For the text-containing cell, return its midpoint in (x, y) coordinate format. 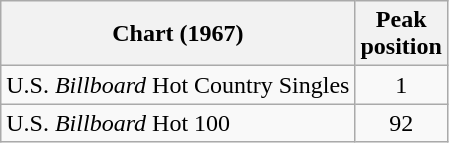
U.S. Billboard Hot Country Singles (178, 85)
92 (401, 123)
1 (401, 85)
Chart (1967) (178, 34)
Peakposition (401, 34)
U.S. Billboard Hot 100 (178, 123)
